Extract the (x, y) coordinate from the center of the cell holding the provided text.  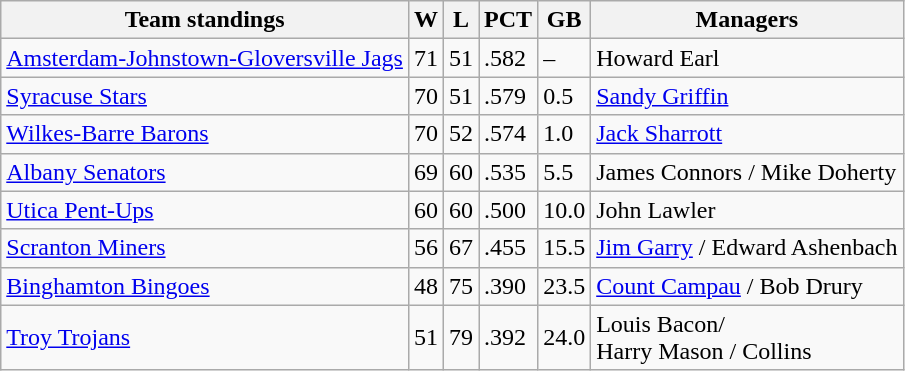
67 (460, 248)
W (426, 20)
Syracuse Stars (205, 96)
– (564, 58)
Utica Pent-Ups (205, 210)
23.5 (564, 286)
.390 (508, 286)
Amsterdam-Johnstown-Gloversville Jags (205, 58)
5.5 (564, 172)
69 (426, 172)
79 (460, 338)
Team standings (205, 20)
L (460, 20)
75 (460, 286)
James Connors / Mike Doherty (747, 172)
.535 (508, 172)
.574 (508, 134)
52 (460, 134)
PCT (508, 20)
56 (426, 248)
.392 (508, 338)
GB (564, 20)
Sandy Griffin (747, 96)
Binghamton Bingoes (205, 286)
48 (426, 286)
Troy Trojans (205, 338)
Scranton Miners (205, 248)
Count Campau / Bob Drury (747, 286)
15.5 (564, 248)
Howard Earl (747, 58)
1.0 (564, 134)
.500 (508, 210)
24.0 (564, 338)
Jack Sharrott (747, 134)
0.5 (564, 96)
Albany Senators (205, 172)
.582 (508, 58)
10.0 (564, 210)
.455 (508, 248)
Wilkes-Barre Barons (205, 134)
John Lawler (747, 210)
Jim Garry / Edward Ashenbach (747, 248)
Managers (747, 20)
71 (426, 58)
Louis Bacon/Harry Mason / Collins (747, 338)
.579 (508, 96)
